Capture the cell that displays the provided text and extract its [x, y] central coordinate. 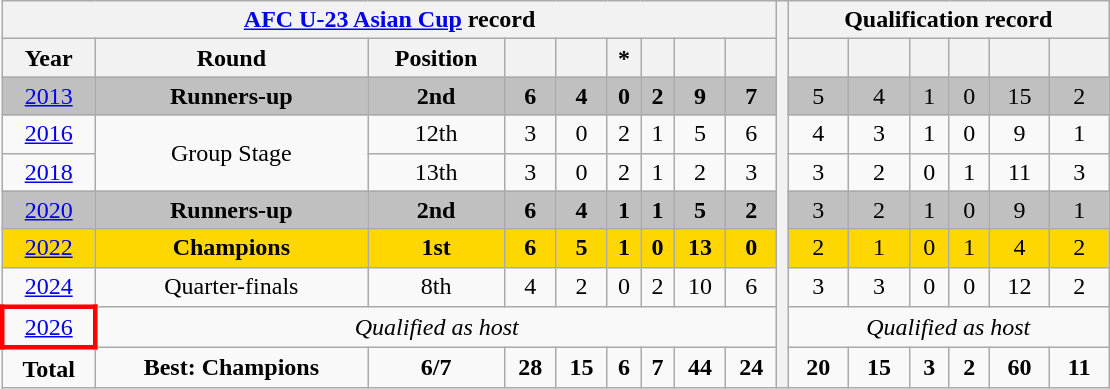
10 [700, 287]
2022 [48, 248]
Year [48, 58]
20 [818, 368]
AFC U-23 Asian Cup record [390, 20]
2016 [48, 134]
13 [700, 248]
8th [436, 287]
Best: Champions [231, 368]
6/7 [436, 368]
2026 [48, 328]
13th [436, 172]
Quarter-finals [231, 287]
12 [1020, 287]
28 [530, 368]
2013 [48, 96]
12th [436, 134]
Group Stage [231, 153]
1st [436, 248]
Champions [231, 248]
24 [752, 368]
44 [700, 368]
2024 [48, 287]
* [624, 58]
Qualification record [948, 20]
60 [1020, 368]
Position [436, 58]
Total [48, 368]
Round [231, 58]
2020 [48, 210]
2018 [48, 172]
